Detect which cell encompasses the target text, then output its (X, Y) center coordinate. 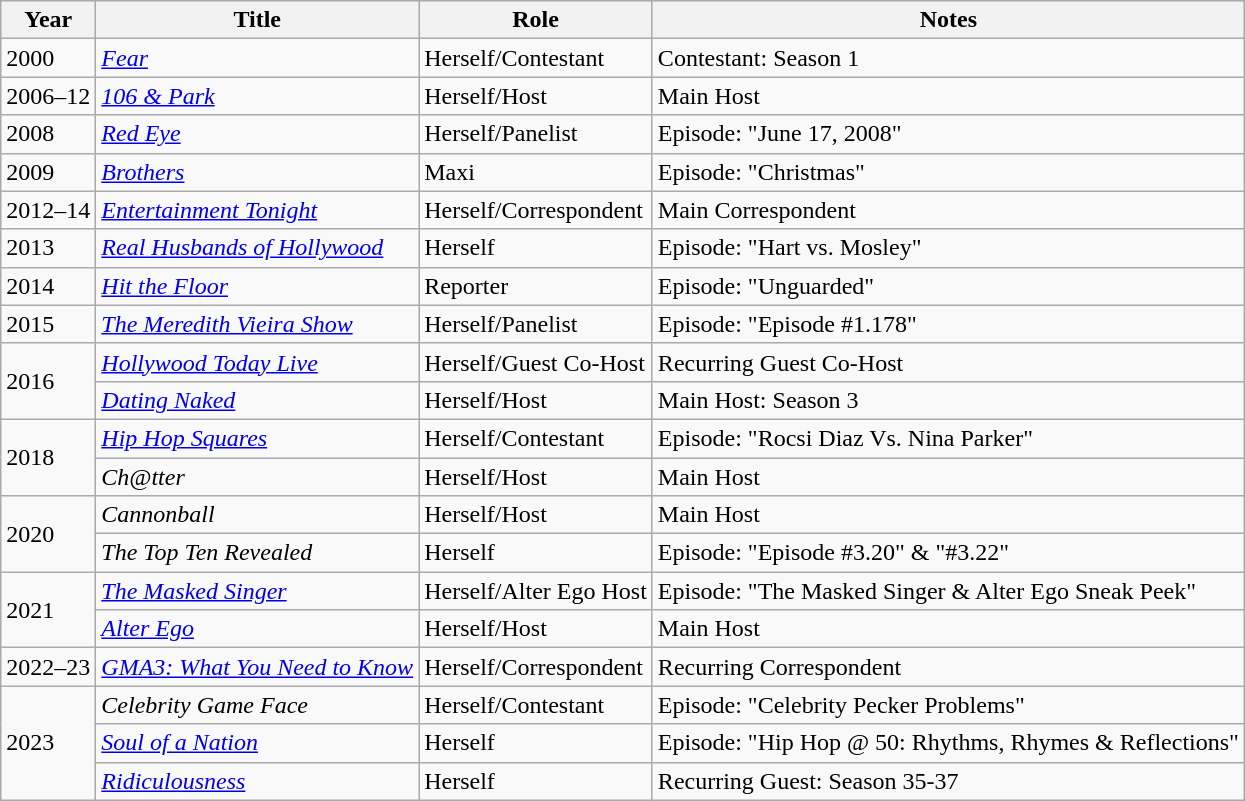
Maxi (536, 172)
2014 (48, 286)
2009 (48, 172)
Recurring Correspondent (948, 667)
2006–12 (48, 96)
Ridiculousness (258, 781)
Episode: "Episode #3.20" & "#3.22" (948, 553)
Contestant: Season 1 (948, 58)
The Top Ten Revealed (258, 553)
2000 (48, 58)
2015 (48, 324)
Alter Ego (258, 629)
2016 (48, 381)
106 & Park (258, 96)
Soul of a Nation (258, 743)
Episode: "Hart vs. Mosley" (948, 248)
2013 (48, 248)
2018 (48, 457)
Recurring Guest: Season 35-37 (948, 781)
Red Eye (258, 134)
Episode: "Christmas" (948, 172)
Episode: "Rocsi Diaz Vs. Nina Parker" (948, 438)
Episode: "The Masked Singer & Alter Ego Sneak Peek" (948, 591)
GMA3: What You Need to Know (258, 667)
Episode: "Unguarded" (948, 286)
Ch@tter (258, 477)
Notes (948, 20)
Hip Hop Squares (258, 438)
Entertainment Tonight (258, 210)
Fear (258, 58)
Main Correspondent (948, 210)
Year (48, 20)
Celebrity Game Face (258, 705)
Episode: "Episode #1.178" (948, 324)
Role (536, 20)
Hit the Floor (258, 286)
Real Husbands of Hollywood (258, 248)
Cannonball (258, 515)
Hollywood Today Live (258, 362)
2012–14 (48, 210)
Brothers (258, 172)
2023 (48, 743)
Title (258, 20)
Recurring Guest Co-Host (948, 362)
Episode: "Celebrity Pecker Problems" (948, 705)
Episode: "June 17, 2008" (948, 134)
Herself/Alter Ego Host (536, 591)
2020 (48, 534)
2021 (48, 610)
The Masked Singer (258, 591)
2008 (48, 134)
Episode: "Hip Hop @ 50: Rhythms, Rhymes & Reflections" (948, 743)
Main Host: Season 3 (948, 400)
Herself/Guest Co-Host (536, 362)
Dating Naked (258, 400)
2022–23 (48, 667)
Reporter (536, 286)
The Meredith Vieira Show (258, 324)
